Scan for the cell matching the given text and deliver its [X, Y] coordinate at center. 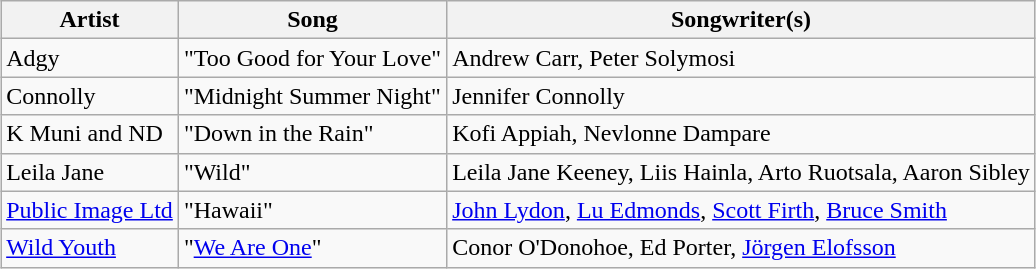
Adgy [90, 58]
Wild Youth [90, 248]
Connolly [90, 96]
Song [312, 20]
Leila Jane [90, 172]
Jennifer Connolly [742, 96]
"Midnight Summer Night" [312, 96]
Leila Jane Keeney, Liis Hainla, Arto Ruotsala, Aaron Sibley [742, 172]
Kofi Appiah, Nevlonne Dampare [742, 134]
"Too Good for Your Love" [312, 58]
"Down in the Rain" [312, 134]
Andrew Carr, Peter Solymosi [742, 58]
K Muni and ND [90, 134]
"We Are One" [312, 248]
Public Image Ltd [90, 210]
Conor O'Donohoe, Ed Porter, Jörgen Elofsson [742, 248]
Songwriter(s) [742, 20]
Artist [90, 20]
"Wild" [312, 172]
"Hawaii" [312, 210]
John Lydon, Lu Edmonds, Scott Firth, Bruce Smith [742, 210]
